Capture the cell that displays the provided text and extract its (X, Y) central coordinate. 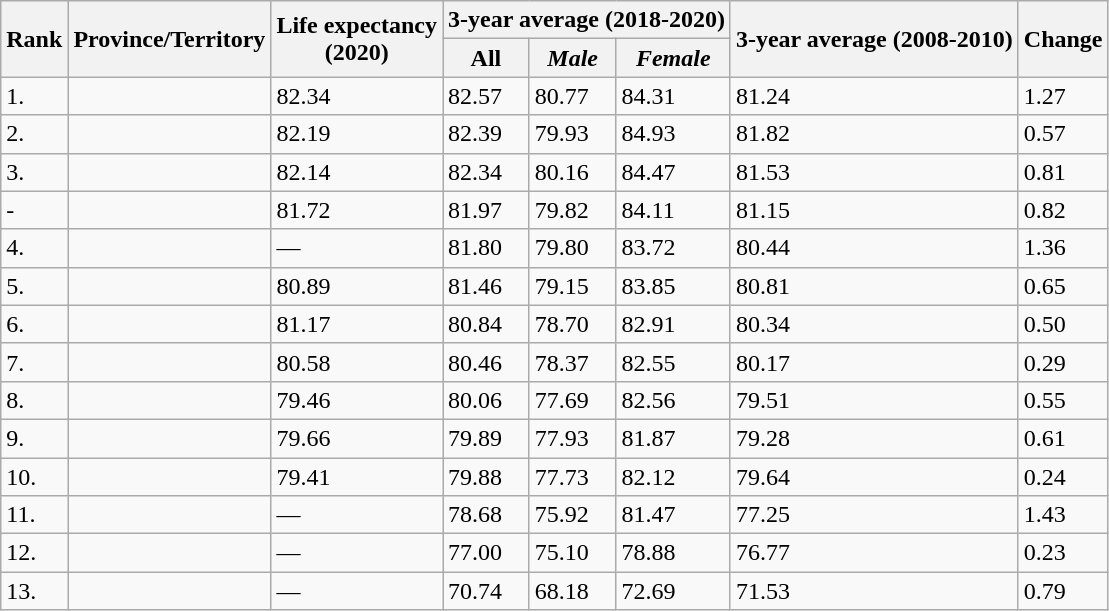
81.82 (874, 134)
3. (34, 172)
2. (34, 134)
79.64 (874, 477)
79.93 (572, 134)
78.88 (673, 553)
79.15 (572, 286)
84.93 (673, 134)
80.84 (486, 324)
0.82 (1063, 210)
80.17 (874, 362)
71.53 (874, 591)
76.77 (874, 553)
Life expectancy(2020) (357, 39)
0.61 (1063, 438)
82.19 (357, 134)
Change (1063, 39)
80.58 (357, 362)
75.92 (572, 515)
4. (34, 248)
70.74 (486, 591)
1.43 (1063, 515)
77.93 (572, 438)
80.46 (486, 362)
0.79 (1063, 591)
0.24 (1063, 477)
82.39 (486, 134)
8. (34, 400)
79.82 (572, 210)
0.50 (1063, 324)
13. (34, 591)
All (486, 58)
10. (34, 477)
Male (572, 58)
84.11 (673, 210)
75.10 (572, 553)
3-year average (2018-2020) (587, 20)
80.34 (874, 324)
81.72 (357, 210)
0.57 (1063, 134)
0.23 (1063, 553)
79.28 (874, 438)
81.53 (874, 172)
7. (34, 362)
72.69 (673, 591)
82.57 (486, 96)
83.85 (673, 286)
82.55 (673, 362)
77.25 (874, 515)
82.14 (357, 172)
1.27 (1063, 96)
Province/Territory (170, 39)
78.68 (486, 515)
1.36 (1063, 248)
Rank (34, 39)
68.18 (572, 591)
77.00 (486, 553)
Female (673, 58)
80.44 (874, 248)
81.47 (673, 515)
80.16 (572, 172)
79.46 (357, 400)
81.97 (486, 210)
80.06 (486, 400)
80.77 (572, 96)
80.81 (874, 286)
0.29 (1063, 362)
77.73 (572, 477)
82.56 (673, 400)
9. (34, 438)
77.69 (572, 400)
79.80 (572, 248)
83.72 (673, 248)
0.65 (1063, 286)
78.70 (572, 324)
84.47 (673, 172)
82.12 (673, 477)
81.17 (357, 324)
0.55 (1063, 400)
79.41 (357, 477)
79.88 (486, 477)
81.24 (874, 96)
82.91 (673, 324)
3-year average (2008-2010) (874, 39)
81.87 (673, 438)
5. (34, 286)
12. (34, 553)
81.15 (874, 210)
78.37 (572, 362)
0.81 (1063, 172)
81.46 (486, 286)
11. (34, 515)
79.66 (357, 438)
79.51 (874, 400)
80.89 (357, 286)
84.31 (673, 96)
- (34, 210)
6. (34, 324)
81.80 (486, 248)
1. (34, 96)
79.89 (486, 438)
